Return [x, y] of the center of cell containing provided text 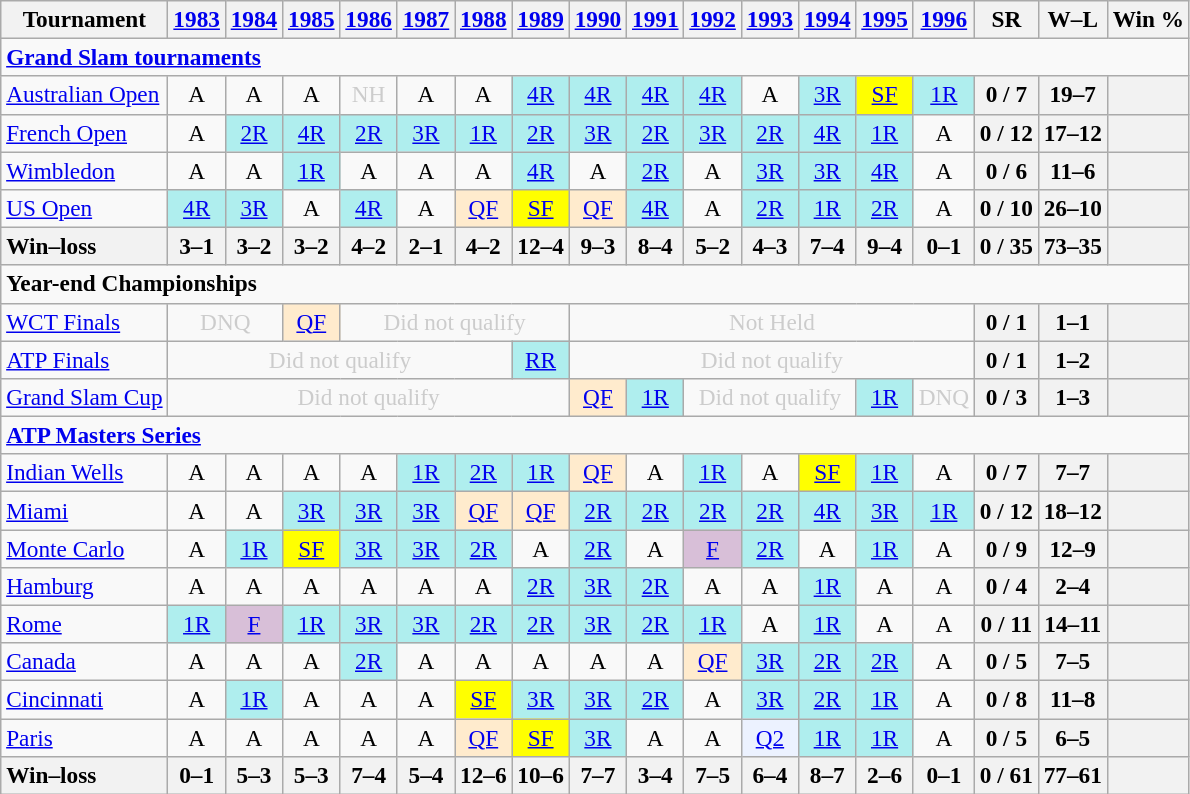
12–9 [1072, 548]
Q2 [770, 737]
NH [368, 95]
Paris [84, 737]
1989 [540, 19]
1990 [598, 19]
73–35 [1072, 246]
SR [1006, 19]
2–4 [1072, 586]
2–1 [426, 246]
1993 [770, 19]
1–1 [1072, 322]
French Open [84, 133]
Miami [84, 510]
14–11 [1072, 624]
Tournament [84, 19]
1994 [828, 19]
1985 [312, 19]
0 / 11 [1006, 624]
8–4 [656, 246]
1987 [426, 19]
1991 [656, 19]
Year-end Championships [596, 284]
4–3 [770, 246]
0 / 10 [1006, 208]
0 / 9 [1006, 548]
0 / 8 [1006, 699]
1986 [368, 19]
3–4 [656, 775]
0 / 4 [1006, 586]
1–3 [1072, 397]
1984 [254, 19]
12–6 [484, 775]
WCT Finals [84, 322]
US Open [84, 208]
ATP Masters Series [596, 435]
1995 [884, 19]
Indian Wells [84, 473]
9–3 [598, 246]
Rome [84, 624]
6–5 [1072, 737]
2–6 [884, 775]
6–4 [770, 775]
Not Held [772, 322]
W–L [1072, 19]
11–8 [1072, 699]
18–12 [1072, 510]
Win % [1148, 19]
Wimbledon [84, 170]
8–7 [828, 775]
77–61 [1072, 775]
0 / 3 [1006, 397]
26–10 [1072, 208]
1988 [484, 19]
10–6 [540, 775]
9–4 [884, 246]
5–2 [712, 246]
Cincinnati [84, 699]
1983 [196, 19]
0 / 35 [1006, 246]
RR [540, 359]
5–4 [426, 775]
19–7 [1072, 95]
Grand Slam Cup [84, 397]
3–1 [196, 246]
1–2 [1072, 359]
17–12 [1072, 133]
0 / 6 [1006, 170]
1992 [712, 19]
Grand Slam tournaments [596, 57]
Hamburg [84, 586]
Australian Open [84, 95]
Monte Carlo [84, 548]
11–6 [1072, 170]
Canada [84, 662]
ATP Finals [84, 359]
12–4 [540, 246]
0 / 61 [1006, 775]
1996 [944, 19]
